Return [x, y] of the center of cell containing provided text 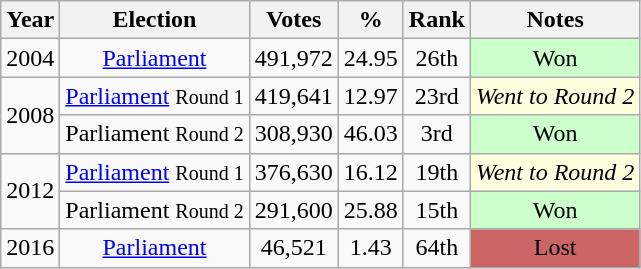
% [370, 20]
Election [154, 20]
491,972 [294, 58]
Lost [555, 248]
25.88 [370, 210]
376,630 [294, 172]
23rd [436, 96]
19th [436, 172]
Notes [555, 20]
2012 [30, 191]
419,641 [294, 96]
3rd [436, 134]
46.03 [370, 134]
1.43 [370, 248]
26th [436, 58]
Rank [436, 20]
2004 [30, 58]
291,600 [294, 210]
308,930 [294, 134]
Year [30, 20]
2008 [30, 115]
2016 [30, 248]
46,521 [294, 248]
16.12 [370, 172]
64th [436, 248]
24.95 [370, 58]
15th [436, 210]
Votes [294, 20]
12.97 [370, 96]
